Output the (x, y) coordinate of the center of the cell containing the given text.  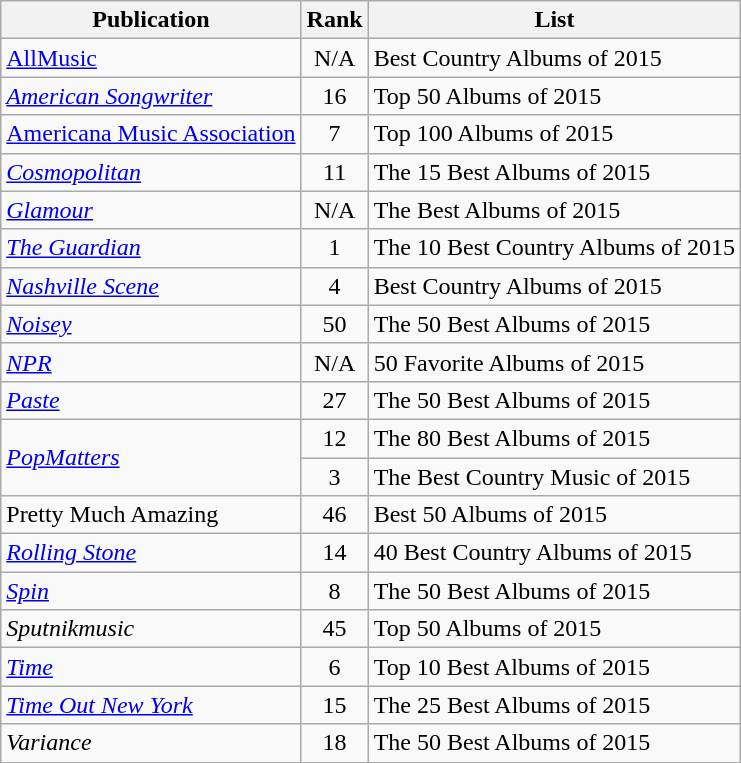
Rank (334, 20)
Best 50 Albums of 2015 (554, 515)
Paste (151, 400)
Publication (151, 20)
6 (334, 667)
Top 100 Albums of 2015 (554, 134)
14 (334, 553)
27 (334, 400)
NPR (151, 362)
11 (334, 172)
The Guardian (151, 248)
Rolling Stone (151, 553)
AllMusic (151, 58)
18 (334, 743)
3 (334, 477)
The 80 Best Albums of 2015 (554, 438)
16 (334, 96)
American Songwriter (151, 96)
The 10 Best Country Albums of 2015 (554, 248)
Sputnikmusic (151, 629)
Pretty Much Amazing (151, 515)
The Best Albums of 2015 (554, 210)
Glamour (151, 210)
Spin (151, 591)
Variance (151, 743)
Nashville Scene (151, 286)
PopMatters (151, 457)
The Best Country Music of 2015 (554, 477)
Time (151, 667)
Top 10 Best Albums of 2015 (554, 667)
40 Best Country Albums of 2015 (554, 553)
List (554, 20)
The 25 Best Albums of 2015 (554, 705)
50 Favorite Albums of 2015 (554, 362)
Time Out New York (151, 705)
46 (334, 515)
7 (334, 134)
The 15 Best Albums of 2015 (554, 172)
15 (334, 705)
Americana Music Association (151, 134)
12 (334, 438)
45 (334, 629)
4 (334, 286)
Noisey (151, 324)
Cosmopolitan (151, 172)
8 (334, 591)
1 (334, 248)
50 (334, 324)
